Scan for the cell matching the given text and deliver its (x, y) coordinate at center. 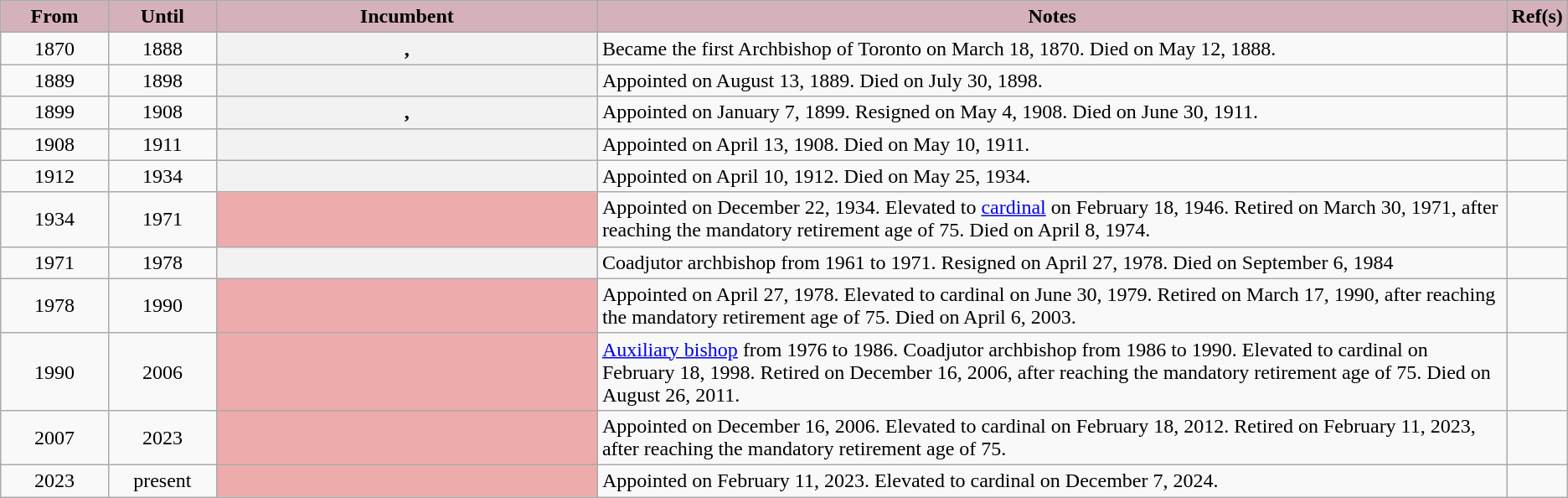
Ref(s) (1537, 17)
Appointed on January 7, 1899. Resigned on May 4, 1908. Died on June 30, 1911. (1052, 112)
Appointed on August 13, 1889. Died on July 30, 1898. (1052, 80)
1899 (55, 112)
Notes (1052, 17)
present (162, 480)
1888 (162, 49)
Appointed on April 13, 1908. Died on May 10, 1911. (1052, 144)
From (55, 17)
1889 (55, 80)
Appointed on April 10, 1912. Died on May 25, 1934. (1052, 176)
Coadjutor archbishop from 1961 to 1971. Resigned on April 27, 1978. Died on September 6, 1984 (1052, 262)
Incumbent (407, 17)
1898 (162, 80)
1911 (162, 144)
Appointed on February 11, 2023. Elevated to cardinal on December 7, 2024. (1052, 480)
1870 (55, 49)
Until (162, 17)
2006 (162, 371)
2007 (55, 438)
Became the first Archbishop of Toronto on March 18, 1870. Died on May 12, 1888. (1052, 49)
1912 (55, 176)
